Scan for the cell matching the given text and deliver its [X, Y] coordinate at center. 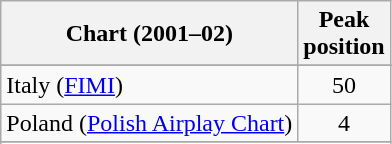
Peakposition [344, 34]
Italy (FIMI) [150, 85]
Chart (2001–02) [150, 34]
50 [344, 85]
Poland (Polish Airplay Chart) [150, 123]
4 [344, 123]
